Determine the (X, Y) coordinate at the center of the cell enclosing the given text.  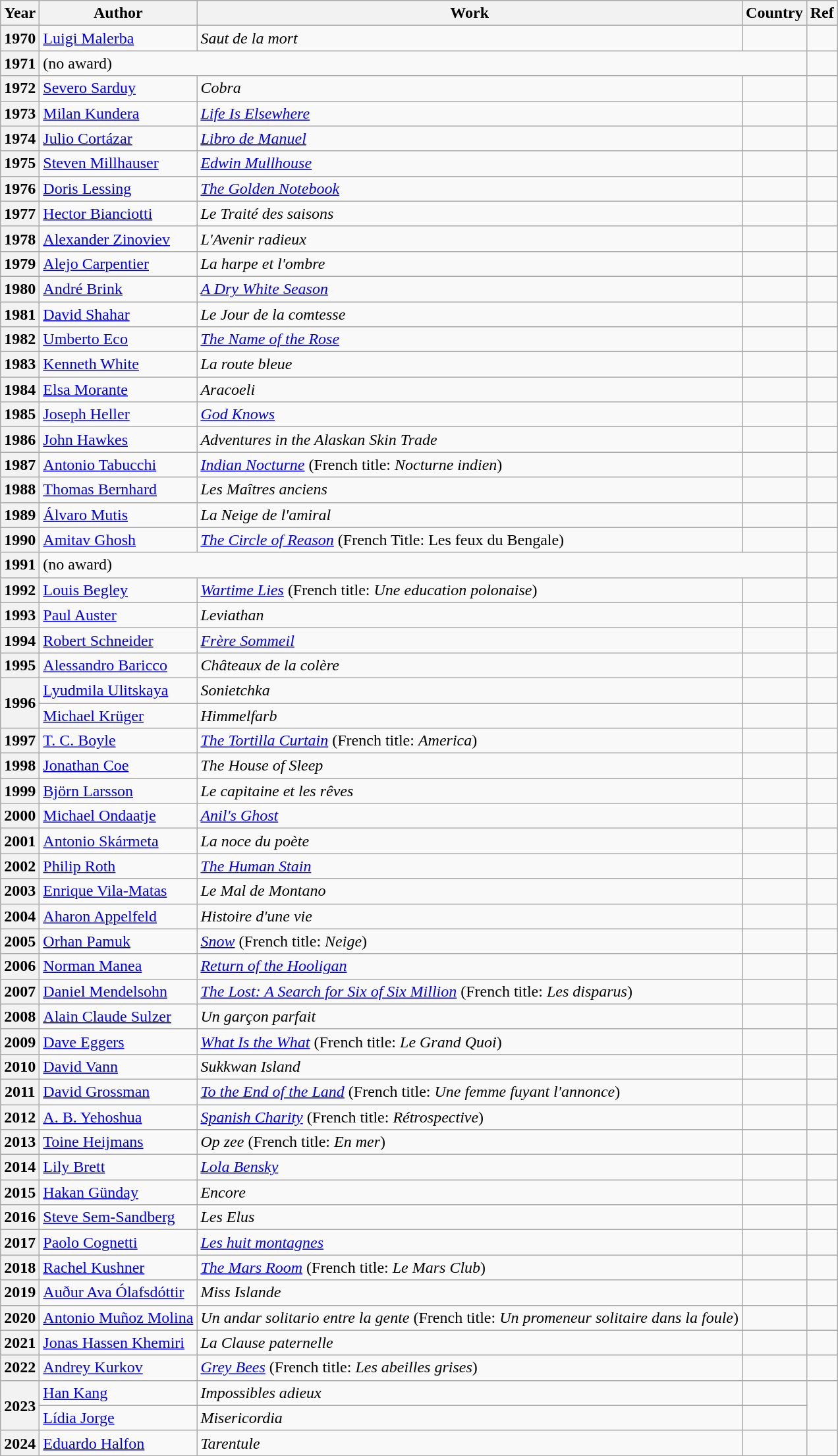
Miss Islande (470, 1293)
Adventures in the Alaskan Skin Trade (470, 440)
1970 (20, 38)
2020 (20, 1318)
Antonio Muñoz Molina (119, 1318)
The Lost: A Search for Six of Six Million (French title: Les disparus) (470, 991)
Life Is Elsewhere (470, 113)
1994 (20, 640)
1971 (20, 63)
Grey Bees (French title: Les abeilles grises) (470, 1368)
2004 (20, 916)
1993 (20, 615)
Steven Millhauser (119, 163)
Le Mal de Montano (470, 891)
The Tortilla Curtain (French title: America) (470, 741)
1980 (20, 289)
A. B. Yehoshua (119, 1117)
The Circle of Reason (French Title: Les feux du Bengale) (470, 540)
2003 (20, 891)
2006 (20, 966)
2019 (20, 1293)
David Vann (119, 1066)
1992 (20, 590)
1981 (20, 314)
La noce du poète (470, 841)
Daniel Mendelsohn (119, 991)
Eduardo Halfon (119, 1443)
To the End of the Land (French title: Une femme fuyant l'annonce) (470, 1092)
Alain Claude Sulzer (119, 1016)
Luigi Malerba (119, 38)
2013 (20, 1142)
Antonio Skármeta (119, 841)
Paolo Cognetti (119, 1242)
Han Kang (119, 1393)
1977 (20, 214)
1985 (20, 415)
1973 (20, 113)
Tarentule (470, 1443)
Milan Kundera (119, 113)
Robert Schneider (119, 640)
Jonas Hassen Khemiri (119, 1343)
Un garçon parfait (470, 1016)
2005 (20, 941)
1979 (20, 264)
1995 (20, 665)
Histoire d'une vie (470, 916)
L'Avenir radieux (470, 239)
Lola Bensky (470, 1167)
Châteaux de la colère (470, 665)
Libro de Manuel (470, 138)
What Is the What (French title: Le Grand Quoi) (470, 1041)
2012 (20, 1117)
Leviathan (470, 615)
1989 (20, 515)
A Dry White Season (470, 289)
Michael Ondaatje (119, 816)
Björn Larsson (119, 791)
The House of Sleep (470, 766)
2008 (20, 1016)
2002 (20, 866)
Spanish Charity (French title: Rétrospective) (470, 1117)
Les huit montagnes (470, 1242)
1991 (20, 565)
Aharon Appelfeld (119, 916)
2009 (20, 1041)
Le capitaine et les rêves (470, 791)
Les Maîtres anciens (470, 490)
1976 (20, 189)
Cobra (470, 88)
Louis Begley (119, 590)
Op zee (French title: En mer) (470, 1142)
Year (20, 13)
2022 (20, 1368)
The Golden Notebook (470, 189)
1974 (20, 138)
1999 (20, 791)
Julio Cortázar (119, 138)
Orhan Pamuk (119, 941)
2016 (20, 1217)
Lyudmila Ulitskaya (119, 690)
André Brink (119, 289)
Indian Nocturne (French title: Nocturne indien) (470, 465)
Lily Brett (119, 1167)
1984 (20, 390)
1982 (20, 339)
Wartime Lies (French title: Une education polonaise) (470, 590)
Hakan Günday (119, 1192)
Antonio Tabucchi (119, 465)
Himmelfarb (470, 715)
1986 (20, 440)
2014 (20, 1167)
Snow (French title: Neige) (470, 941)
2017 (20, 1242)
Philip Roth (119, 866)
Ref (822, 13)
Umberto Eco (119, 339)
Dave Eggers (119, 1041)
1987 (20, 465)
2007 (20, 991)
The Name of the Rose (470, 339)
Thomas Bernhard (119, 490)
Impossibles adieux (470, 1393)
The Human Stain (470, 866)
Sonietchka (470, 690)
Amitav Ghosh (119, 540)
2024 (20, 1443)
Author (119, 13)
2001 (20, 841)
Les Elus (470, 1217)
1988 (20, 490)
Alessandro Baricco (119, 665)
Steve Sem-Sandberg (119, 1217)
1978 (20, 239)
Elsa Morante (119, 390)
Hector Bianciotti (119, 214)
Kenneth White (119, 364)
Alejo Carpentier (119, 264)
Lídia Jorge (119, 1418)
Encore (470, 1192)
1983 (20, 364)
La Clause paternelle (470, 1343)
Auður Ava Ólafsdóttir (119, 1293)
Norman Manea (119, 966)
1990 (20, 540)
Toine Heijmans (119, 1142)
1996 (20, 703)
Aracoeli (470, 390)
Paul Auster (119, 615)
Edwin Mullhouse (470, 163)
1997 (20, 741)
Frère Sommeil (470, 640)
2011 (20, 1092)
Country (775, 13)
T. C. Boyle (119, 741)
Sukkwan Island (470, 1066)
Rachel Kushner (119, 1267)
Return of the Hooligan (470, 966)
David Grossman (119, 1092)
Work (470, 13)
2000 (20, 816)
David Shahar (119, 314)
Le Jour de la comtesse (470, 314)
Le Traité des saisons (470, 214)
La Neige de l'amiral (470, 515)
Andrey Kurkov (119, 1368)
Álvaro Mutis (119, 515)
1972 (20, 88)
1998 (20, 766)
Misericordia (470, 1418)
2021 (20, 1343)
Un andar solitario entre la gente (French title: Un promeneur solitaire dans la foule) (470, 1318)
La harpe et l'ombre (470, 264)
2023 (20, 1405)
God Knows (470, 415)
Anil's Ghost (470, 816)
Enrique Vila-Matas (119, 891)
The Mars Room (French title: Le Mars Club) (470, 1267)
Saut de la mort (470, 38)
Severo Sarduy (119, 88)
La route bleue (470, 364)
2018 (20, 1267)
Michael Krüger (119, 715)
2015 (20, 1192)
Joseph Heller (119, 415)
2010 (20, 1066)
Alexander Zinoviev (119, 239)
1975 (20, 163)
Doris Lessing (119, 189)
Jonathan Coe (119, 766)
John Hawkes (119, 440)
